Detect which cell encompasses the target text, then output its (X, Y) center coordinate. 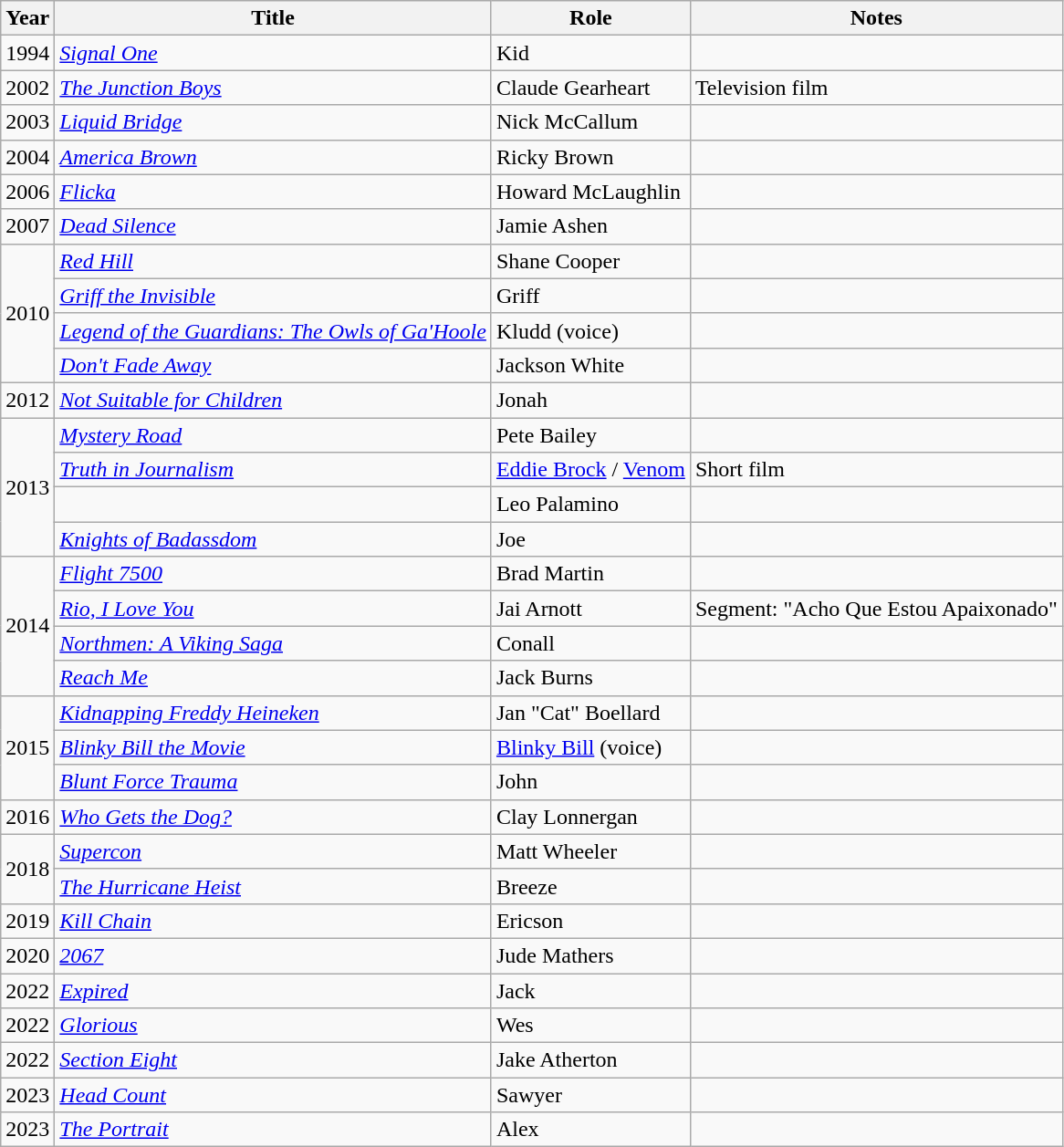
Flight 7500 (274, 574)
Television film (876, 88)
2067 (274, 955)
Northmen: A Viking Saga (274, 643)
Short film (876, 470)
Not Suitable for Children (274, 400)
Jackson White (590, 365)
2020 (27, 955)
2007 (27, 226)
Flicka (274, 192)
Rio, I Love You (274, 609)
Howard McLaughlin (590, 192)
Supercon (274, 851)
Reach Me (274, 678)
The Hurricane Heist (274, 886)
2012 (27, 400)
Knights of Badassdom (274, 539)
Title (274, 18)
John (590, 782)
Legend of the Guardians: The Owls of Ga'Hoole (274, 330)
2016 (27, 817)
2015 (27, 747)
Clay Lonnergan (590, 817)
Sawyer (590, 1095)
Alex (590, 1130)
2010 (27, 313)
Red Hill (274, 261)
2018 (27, 869)
Conall (590, 643)
Kid (590, 53)
Blunt Force Trauma (274, 782)
America Brown (274, 157)
Truth in Journalism (274, 470)
2002 (27, 88)
Section Eight (274, 1060)
Don't Fade Away (274, 365)
2003 (27, 122)
Notes (876, 18)
2019 (27, 921)
Wes (590, 1026)
Jan "Cat" Boellard (590, 713)
Who Gets the Dog? (274, 817)
Ericson (590, 921)
Breeze (590, 886)
Matt Wheeler (590, 851)
Jonah (590, 400)
Signal One (274, 53)
2014 (27, 626)
2004 (27, 157)
Glorious (274, 1026)
The Portrait (274, 1130)
Griff (590, 296)
Griff the Invisible (274, 296)
Jake Atherton (590, 1060)
Blinky Bill the Movie (274, 747)
Kludd (voice) (590, 330)
Blinky Bill (voice) (590, 747)
Expired (274, 990)
Head Count (274, 1095)
Segment: "Acho Que Estou Apaixonado" (876, 609)
Kidnapping Freddy Heineken (274, 713)
Leo Palamino (590, 505)
Jack (590, 990)
Role (590, 18)
Kill Chain (274, 921)
Brad Martin (590, 574)
The Junction Boys (274, 88)
Pete Bailey (590, 435)
1994 (27, 53)
Jude Mathers (590, 955)
Jack Burns (590, 678)
2013 (27, 487)
Ricky Brown (590, 157)
Year (27, 18)
Dead Silence (274, 226)
Jai Arnott (590, 609)
2006 (27, 192)
Mystery Road (274, 435)
Liquid Bridge (274, 122)
Jamie Ashen (590, 226)
Joe (590, 539)
Nick McCallum (590, 122)
Shane Cooper (590, 261)
Eddie Brock / Venom (590, 470)
Claude Gearheart (590, 88)
